For the text-containing cell, return its midpoint in (X, Y) coordinate format. 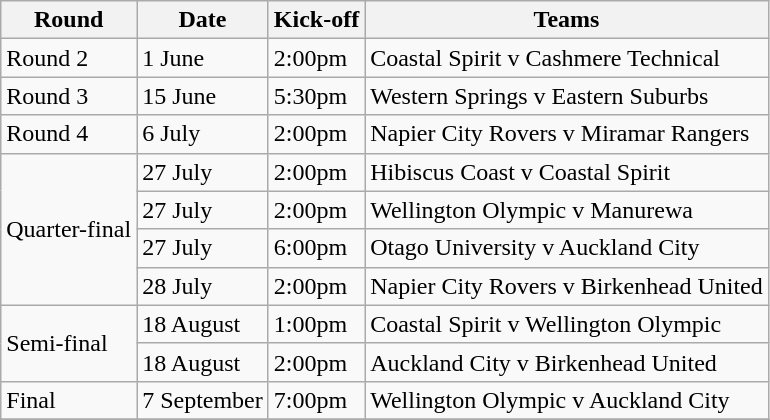
Wellington Olympic v Auckland City (567, 400)
1:00pm (316, 324)
Napier City Rovers v Birkenhead United (567, 286)
1 June (203, 58)
6 July (203, 134)
7 September (203, 400)
5:30pm (316, 96)
Kick-off (316, 20)
Quarter-final (69, 229)
Round 2 (69, 58)
15 June (203, 96)
Wellington Olympic v Manurewa (567, 210)
6:00pm (316, 248)
Coastal Spirit v Cashmere Technical (567, 58)
Teams (567, 20)
Semi-final (69, 343)
Hibiscus Coast v Coastal Spirit (567, 172)
Coastal Spirit v Wellington Olympic (567, 324)
Round 4 (69, 134)
Round 3 (69, 96)
28 July (203, 286)
Round (69, 20)
Napier City Rovers v Miramar Rangers (567, 134)
Date (203, 20)
Western Springs v Eastern Suburbs (567, 96)
Auckland City v Birkenhead United (567, 362)
Final (69, 400)
Otago University v Auckland City (567, 248)
7:00pm (316, 400)
